Identify which cell holds the provided text, then report its [x, y] central coordinate. 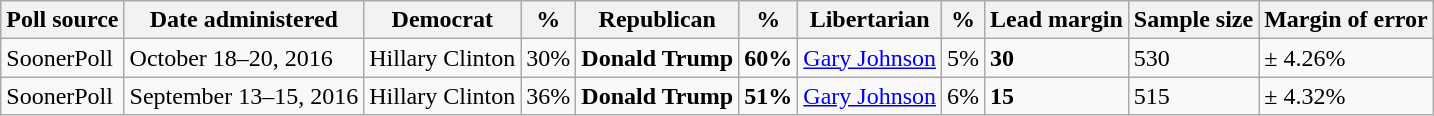
60% [768, 58]
15 [1057, 96]
6% [964, 96]
51% [768, 96]
± 4.32% [1346, 96]
Margin of error [1346, 20]
Lead margin [1057, 20]
30 [1057, 58]
Poll source [62, 20]
Libertarian [870, 20]
September 13–15, 2016 [244, 96]
± 4.26% [1346, 58]
36% [548, 96]
Sample size [1193, 20]
5% [964, 58]
30% [548, 58]
515 [1193, 96]
October 18–20, 2016 [244, 58]
530 [1193, 58]
Republican [658, 20]
Democrat [442, 20]
Date administered [244, 20]
